For the text-containing cell, return its midpoint in [x, y] coordinate format. 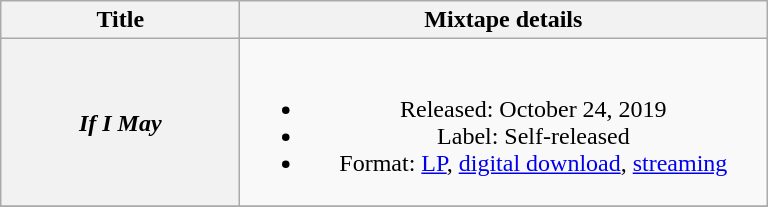
Title [120, 20]
Mixtape details [504, 20]
If I May [120, 122]
Released: October 24, 2019Label: Self-releasedFormat: LP, digital download, streaming [504, 122]
